For the text-containing cell, return its midpoint in [x, y] coordinate format. 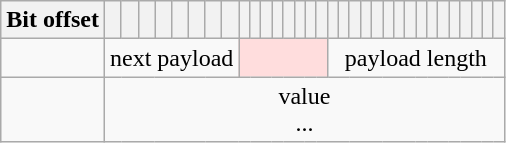
value... [304, 110]
next payload [171, 58]
Bit offset [53, 20]
payload length [416, 58]
